Output the [x, y] coordinate of the center of the cell containing the given text.  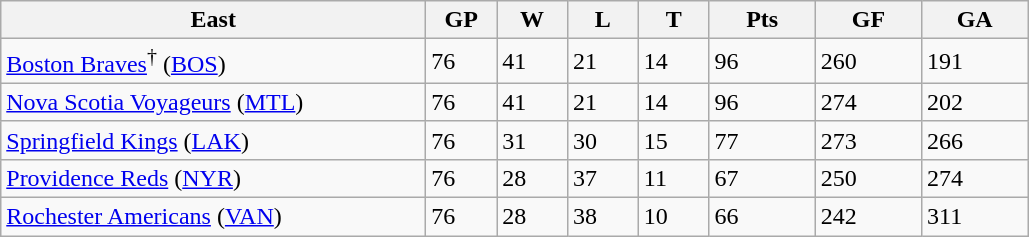
East [214, 20]
Rochester Americans (VAN) [214, 217]
Pts [762, 20]
11 [674, 178]
L [602, 20]
37 [602, 178]
T [674, 20]
Boston Braves† (BOS) [214, 62]
30 [602, 140]
Springfield Kings (LAK) [214, 140]
Nova Scotia Voyageurs (MTL) [214, 102]
202 [975, 102]
GA [975, 20]
266 [975, 140]
10 [674, 217]
67 [762, 178]
191 [975, 62]
250 [868, 178]
Providence Reds (NYR) [214, 178]
77 [762, 140]
66 [762, 217]
W [532, 20]
GP [462, 20]
38 [602, 217]
242 [868, 217]
GF [868, 20]
273 [868, 140]
311 [975, 217]
15 [674, 140]
31 [532, 140]
260 [868, 62]
